Locate the cell with the specified text and output its (x, y) center coordinate. 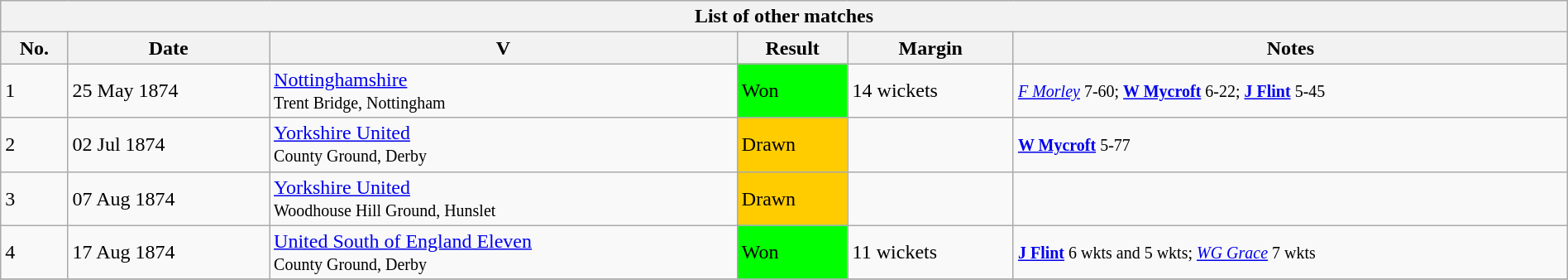
Yorkshire United Woodhouse Hill Ground, Hunslet (504, 199)
F Morley 7-60; W Mycroft 6-22; J Flint 5-45 (1290, 91)
Result (792, 48)
Date (169, 48)
02 Jul 1874 (169, 144)
07 Aug 1874 (169, 199)
Nottinghamshire Trent Bridge, Nottingham (504, 91)
Yorkshire United County Ground, Derby (504, 144)
J Flint 6 wkts and 5 wkts; WG Grace 7 wkts (1290, 252)
3 (35, 199)
Notes (1290, 48)
United South of England Eleven County Ground, Derby (504, 252)
2 (35, 144)
V (504, 48)
List of other matches (784, 17)
25 May 1874 (169, 91)
W Mycroft 5-77 (1290, 144)
14 wickets (930, 91)
Margin (930, 48)
17 Aug 1874 (169, 252)
4 (35, 252)
No. (35, 48)
1 (35, 91)
11 wickets (930, 252)
